Find where the given text appears and provide that cell's center as (X, Y) coordinate. 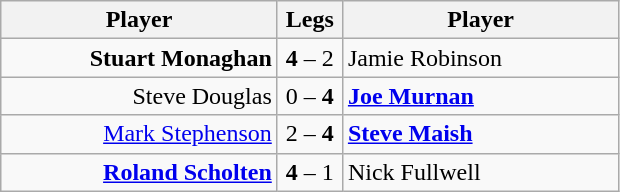
Legs (310, 20)
Steve Douglas (140, 96)
Stuart Monaghan (140, 58)
Jamie Robinson (480, 58)
Nick Fullwell (480, 172)
Joe Murnan (480, 96)
4 – 2 (310, 58)
Steve Maish (480, 134)
2 – 4 (310, 134)
4 – 1 (310, 172)
Roland Scholten (140, 172)
Mark Stephenson (140, 134)
0 – 4 (310, 96)
